Capture the cell that displays the provided text and extract its (X, Y) central coordinate. 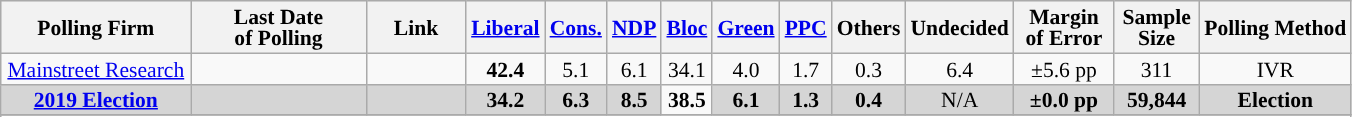
Marginof Error (1064, 27)
±0.0 pp (1064, 100)
Polling Method (1275, 27)
1.3 (806, 100)
Link (416, 27)
Liberal (505, 27)
1.7 (806, 68)
42.4 (505, 68)
N/A (959, 100)
SampleSize (1156, 27)
311 (1156, 68)
Last Dateof Polling (278, 27)
0.4 (869, 100)
±5.6 pp (1064, 68)
6.3 (576, 100)
38.5 (686, 100)
34.1 (686, 68)
Polling Firm (96, 27)
Mainstreet Research (96, 68)
Cons. (576, 27)
Undecided (959, 27)
5.1 (576, 68)
Green (746, 27)
NDP (634, 27)
4.0 (746, 68)
Election (1275, 100)
2019 Election (96, 100)
6.4 (959, 68)
Bloc (686, 27)
34.2 (505, 100)
Others (869, 27)
PPC (806, 27)
IVR (1275, 68)
0.3 (869, 68)
8.5 (634, 100)
59,844 (1156, 100)
